Capture the cell that displays the provided text and extract its [x, y] central coordinate. 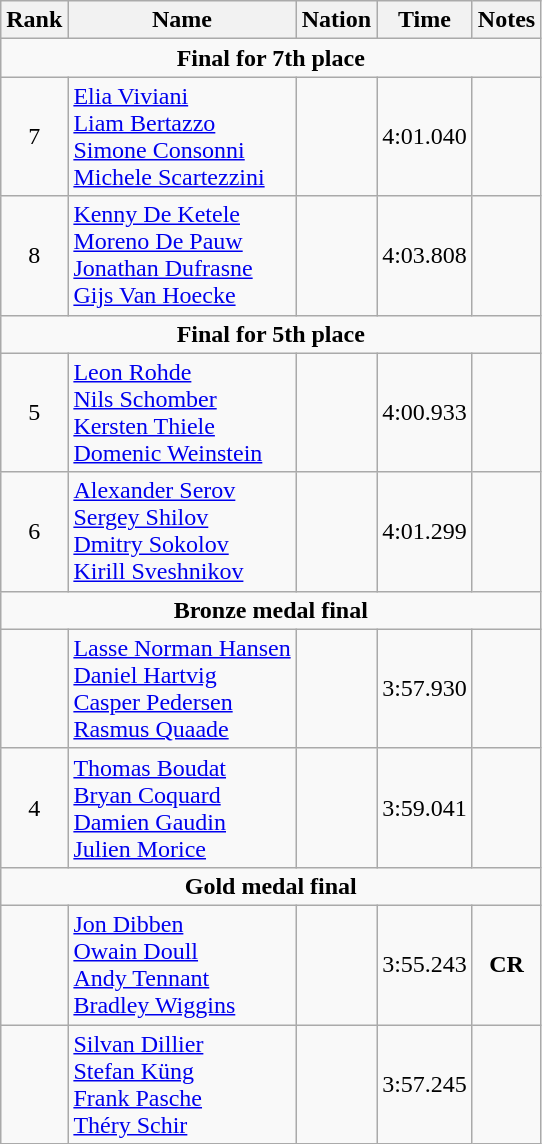
Final for 7th place [271, 58]
4:01.299 [425, 532]
Jon DibbenOwain DoullAndy TennantBradley Wiggins [182, 964]
CR [506, 964]
4:01.040 [425, 136]
Kenny De KeteleMoreno De PauwJonathan DufrasneGijs Van Hoecke [182, 256]
8 [34, 256]
Rank [34, 20]
3:59.041 [425, 808]
3:55.243 [425, 964]
Nation [336, 20]
Bronze medal final [271, 610]
Time [425, 20]
Alexander SerovSergey ShilovDmitry SokolovKirill Sveshnikov [182, 532]
5 [34, 412]
Thomas BoudatBryan CoquardDamien GaudinJulien Morice [182, 808]
4:00.933 [425, 412]
3:57.930 [425, 688]
4:03.808 [425, 256]
Silvan DillierStefan KüngFrank PascheThéry Schir [182, 1084]
Elia VivianiLiam BertazzoSimone ConsonniMichele Scartezzini [182, 136]
Notes [506, 20]
Name [182, 20]
4 [34, 808]
3:57.245 [425, 1084]
Final for 5th place [271, 334]
6 [34, 532]
Lasse Norman HansenDaniel HartvigCasper PedersenRasmus Quaade [182, 688]
Gold medal final [271, 886]
Leon RohdeNils SchomberKersten ThieleDomenic Weinstein [182, 412]
7 [34, 136]
